Capture the cell that displays the provided text and extract its (X, Y) central coordinate. 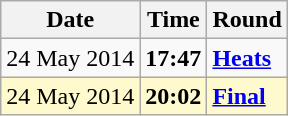
17:47 (174, 58)
Round (247, 20)
Heats (247, 58)
20:02 (174, 96)
Date (70, 20)
Time (174, 20)
Final (247, 96)
